Output the [x, y] coordinate of the center of the cell containing the given text.  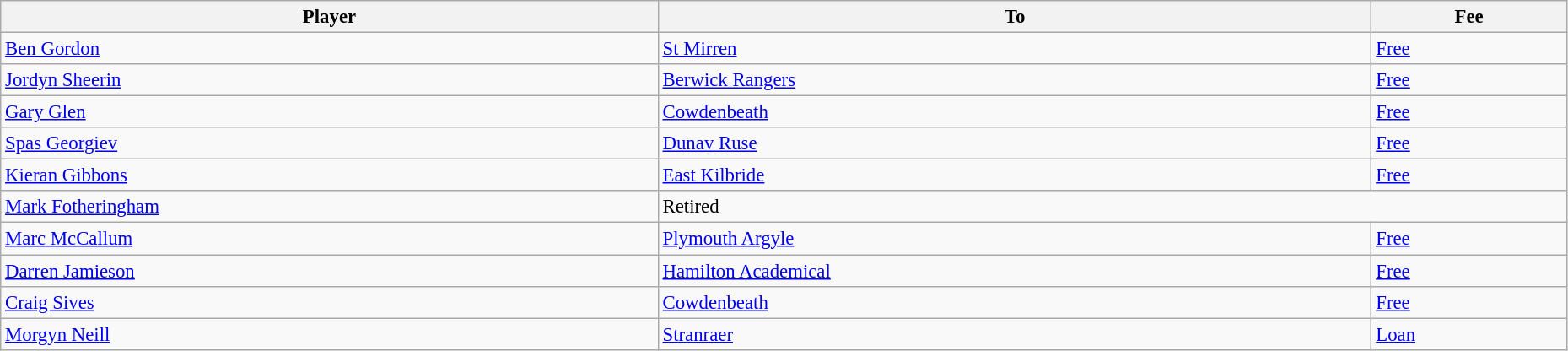
Stranraer [1015, 334]
Jordyn Sheerin [329, 80]
Loan [1469, 334]
Morgyn Neill [329, 334]
Dunav Ruse [1015, 143]
Ben Gordon [329, 49]
Kieran Gibbons [329, 175]
Mark Fotheringham [329, 207]
East Kilbride [1015, 175]
Plymouth Argyle [1015, 239]
Craig Sives [329, 302]
Darren Jamieson [329, 271]
Fee [1469, 17]
Marc McCallum [329, 239]
Retired [1112, 207]
Gary Glen [329, 112]
To [1015, 17]
Berwick Rangers [1015, 80]
Player [329, 17]
St Mirren [1015, 49]
Spas Georgiev [329, 143]
Hamilton Academical [1015, 271]
